Search for the cell housing the specified text and yield its [x, y] center coordinate. 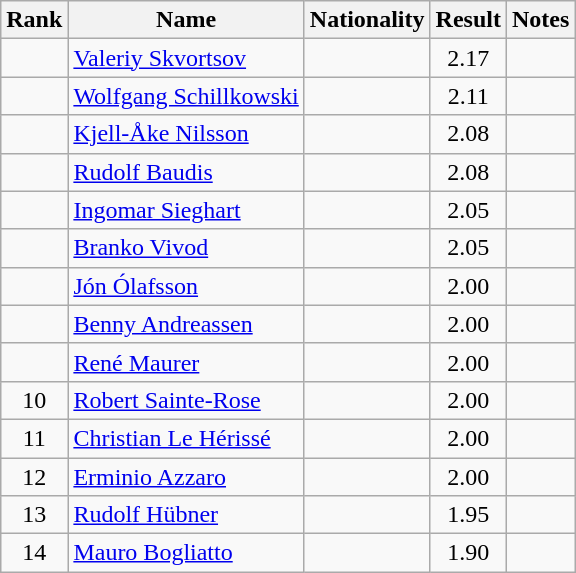
13 [34, 515]
Kjell-Åke Nilsson [186, 134]
12 [34, 477]
Robert Sainte-Rose [186, 400]
2.17 [468, 58]
14 [34, 553]
1.90 [468, 553]
Benny Andreassen [186, 324]
11 [34, 438]
1.95 [468, 515]
Rudolf Hübner [186, 515]
René Maurer [186, 362]
2.11 [468, 96]
Rank [34, 20]
Result [468, 20]
Branko Vivod [186, 248]
Notes [540, 20]
Name [186, 20]
Nationality [367, 20]
Rudolf Baudis [186, 172]
Ingomar Sieghart [186, 210]
Valeriy Skvortsov [186, 58]
Wolfgang Schillkowski [186, 96]
10 [34, 400]
Jón Ólafsson [186, 286]
Mauro Bogliatto [186, 553]
Erminio Azzaro [186, 477]
Christian Le Hérissé [186, 438]
